Provide the (x, y) coordinate of the cell's center where the given text is located.  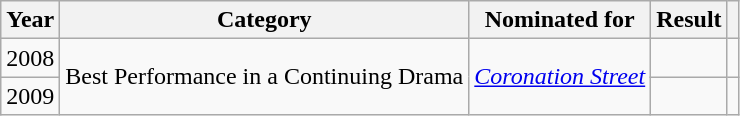
Year (30, 20)
2009 (30, 96)
Category (264, 20)
Nominated for (560, 20)
Coronation Street (560, 77)
Best Performance in a Continuing Drama (264, 77)
2008 (30, 58)
Result (689, 20)
